Scan for the cell matching the given text and deliver its [x, y] coordinate at center. 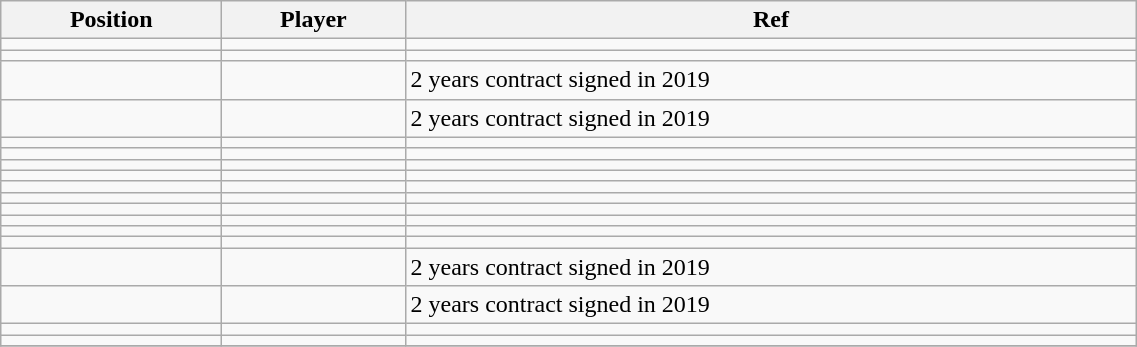
Player [314, 20]
Ref [771, 20]
Position [112, 20]
